Determine the (x, y) coordinate at the center of the cell enclosing the given text.  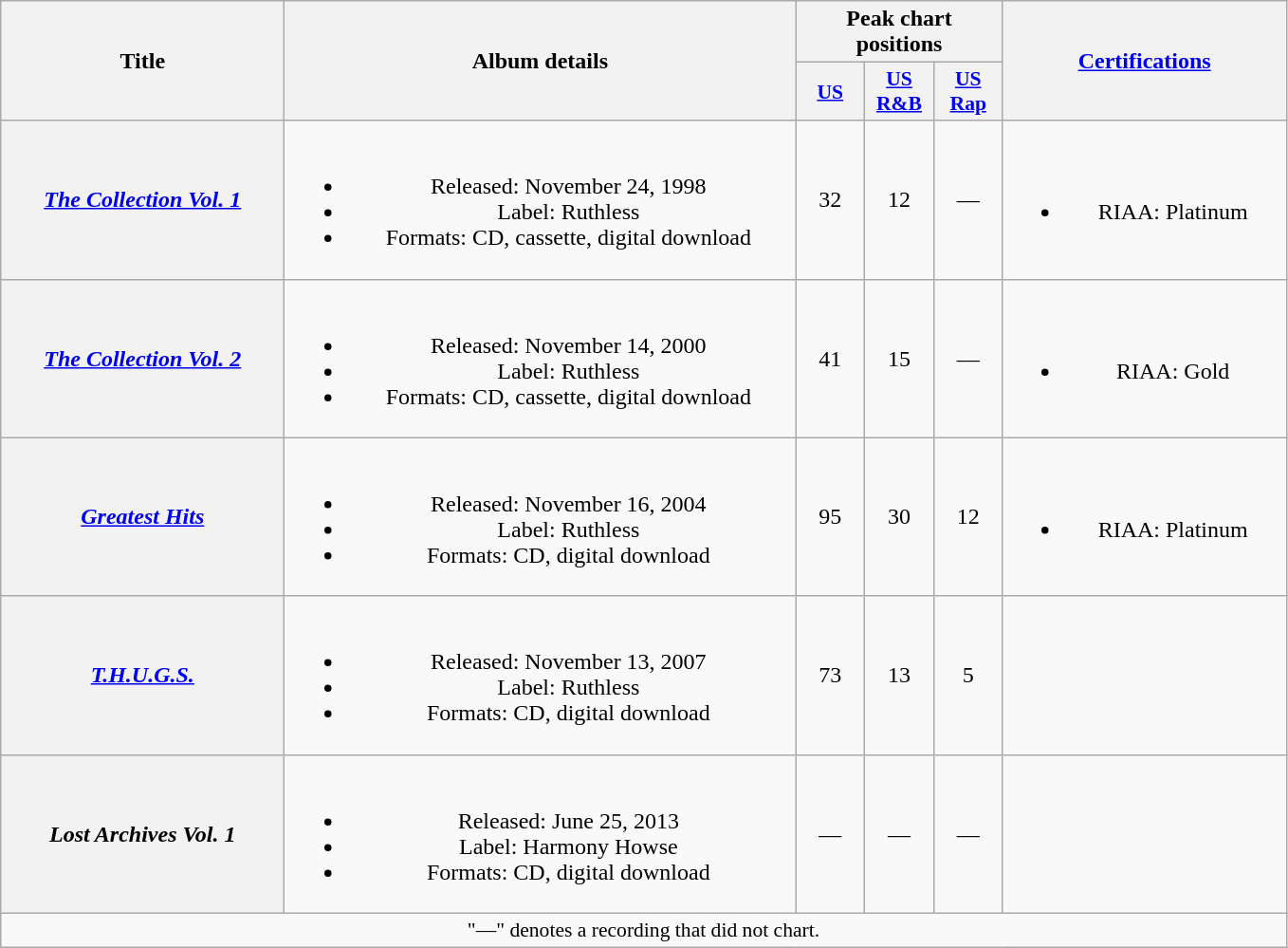
The Collection Vol. 1 (142, 199)
13 (899, 676)
Lost Archives Vol. 1 (142, 833)
32 (831, 199)
15 (899, 359)
"—" denotes a recording that did not chart. (643, 930)
T.H.U.G.S. (142, 676)
Certifications (1144, 61)
Released: November 24, 1998Label: RuthlessFormats: CD, cassette, digital download (541, 199)
Greatest Hits (142, 516)
30 (899, 516)
73 (831, 676)
The Collection Vol. 2 (142, 359)
95 (831, 516)
5 (967, 676)
Released: November 13, 2007Label: RuthlessFormats: CD, digital download (541, 676)
Released: November 14, 2000Label: RuthlessFormats: CD, cassette, digital download (541, 359)
RIAA: Gold (1144, 359)
Album details (541, 61)
Released: June 25, 2013Label: Harmony HowseFormats: CD, digital download (541, 833)
US (831, 91)
USRap (967, 91)
Released: November 16, 2004Label: RuthlessFormats: CD, digital download (541, 516)
Title (142, 61)
Peak chart positions (899, 32)
41 (831, 359)
USR&B (899, 91)
